Pinpoint the cell where the given text exists, returning its [X, Y] midpoint coordinate. 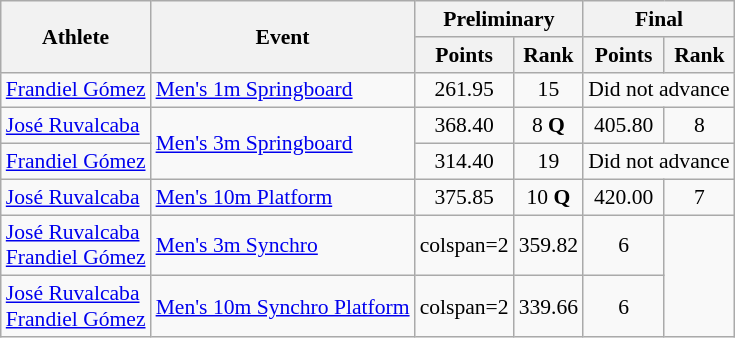
375.85 [464, 197]
Men's 3m Synchro [283, 246]
Men's 1m Springboard [283, 90]
Men's 10m Synchro Platform [283, 306]
359.82 [548, 246]
8 Q [548, 126]
368.40 [464, 126]
Men's 3m Springboard [283, 144]
420.00 [624, 197]
19 [548, 162]
314.40 [464, 162]
8 [700, 126]
Men's 10m Platform [283, 197]
405.80 [624, 126]
Preliminary [500, 19]
Event [283, 36]
7 [700, 197]
339.66 [548, 306]
Athlete [76, 36]
Final [659, 19]
15 [548, 90]
261.95 [464, 90]
10 Q [548, 197]
